Extract the (X, Y) coordinate from the center of the cell holding the provided text.  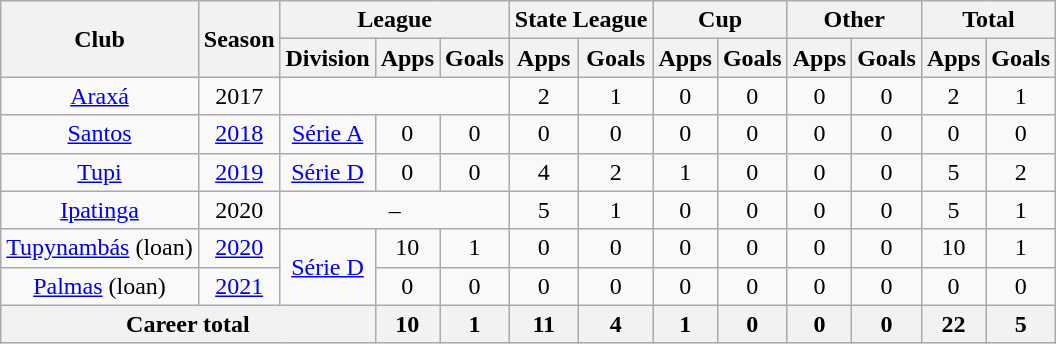
Total (988, 20)
11 (544, 324)
Club (100, 39)
Career total (188, 324)
Tupi (100, 172)
Santos (100, 134)
2018 (239, 134)
22 (953, 324)
2019 (239, 172)
Palmas (loan) (100, 286)
2017 (239, 96)
Araxá (100, 96)
Ipatinga (100, 210)
Série A (328, 134)
Division (328, 58)
Tupynambás (loan) (100, 248)
– (394, 210)
State League (581, 20)
Cup (720, 20)
League (394, 20)
2021 (239, 286)
Other (854, 20)
Season (239, 39)
